Identify which cell holds the provided text, then report its [x, y] central coordinate. 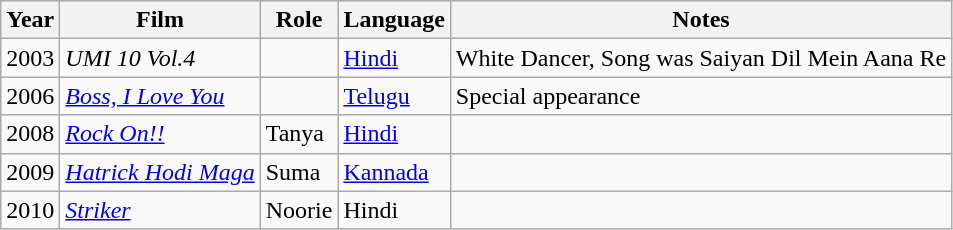
Notes [700, 20]
Film [160, 20]
Suma [299, 172]
2006 [30, 96]
Hatrick Hodi Maga [160, 172]
Telugu [394, 96]
UMI 10 Vol.4 [160, 58]
Kannada [394, 172]
Language [394, 20]
Noorie [299, 210]
Tanya [299, 134]
Boss, I Love You [160, 96]
White Dancer, Song was Saiyan Dil Mein Aana Re [700, 58]
2008 [30, 134]
2003 [30, 58]
Striker [160, 210]
Role [299, 20]
Year [30, 20]
Rock On!! [160, 134]
2010 [30, 210]
2009 [30, 172]
Special appearance [700, 96]
